Provide the (x, y) coordinate of the cell's center where the given text is located.  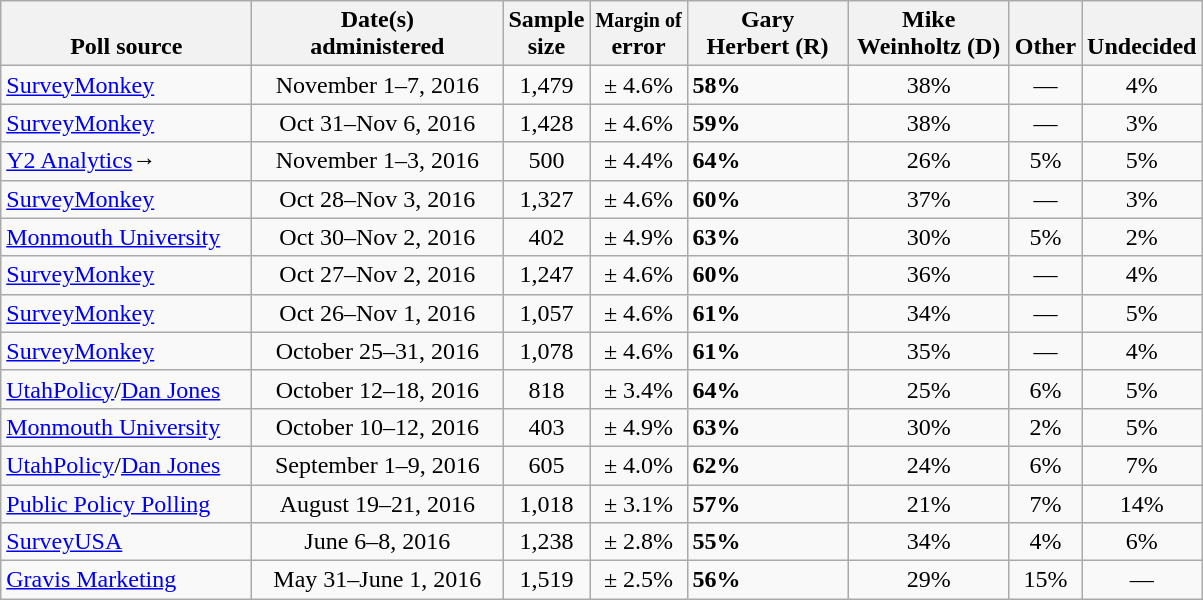
1,018 (546, 503)
GaryHerbert (R) (768, 34)
± 4.4% (638, 161)
August 19–21, 2016 (378, 503)
Oct 30–Nov 2, 2016 (378, 237)
57% (768, 503)
± 4.0% (638, 465)
SurveyUSA (126, 542)
Gravis Marketing (126, 580)
37% (928, 199)
± 2.8% (638, 542)
Y2 Analytics→ (126, 161)
59% (768, 123)
Oct 26–Nov 1, 2016 (378, 313)
14% (1142, 503)
500 (546, 161)
Oct 28–Nov 3, 2016 (378, 199)
1,327 (546, 199)
September 1–9, 2016 (378, 465)
Margin oferror (638, 34)
1,078 (546, 351)
25% (928, 389)
November 1–3, 2016 (378, 161)
± 3.1% (638, 503)
1,428 (546, 123)
Samplesize (546, 34)
Public Policy Polling (126, 503)
15% (1045, 580)
October 12–18, 2016 (378, 389)
± 3.4% (638, 389)
818 (546, 389)
1,057 (546, 313)
Oct 31–Nov 6, 2016 (378, 123)
November 1–7, 2016 (378, 85)
1,238 (546, 542)
62% (768, 465)
26% (928, 161)
Undecided (1142, 34)
May 31–June 1, 2016 (378, 580)
56% (768, 580)
55% (768, 542)
June 6–8, 2016 (378, 542)
29% (928, 580)
605 (546, 465)
1,479 (546, 85)
± 2.5% (638, 580)
Other (1045, 34)
Oct 27–Nov 2, 2016 (378, 275)
Poll source (126, 34)
403 (546, 427)
21% (928, 503)
1,247 (546, 275)
24% (928, 465)
Date(s)administered (378, 34)
1,519 (546, 580)
58% (768, 85)
35% (928, 351)
36% (928, 275)
MikeWeinholtz (D) (928, 34)
October 10–12, 2016 (378, 427)
402 (546, 237)
October 25–31, 2016 (378, 351)
